Capture the cell that displays the provided text and extract its [X, Y] central coordinate. 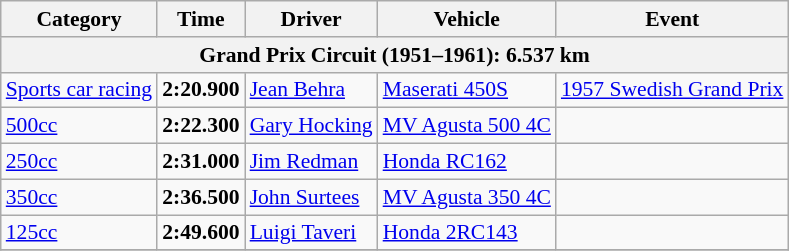
2:36.500 [200, 197]
Honda 2RC143 [467, 233]
Jim Redman [312, 162]
500cc [79, 126]
Vehicle [467, 19]
Sports car racing [79, 90]
Jean Behra [312, 90]
2:20.900 [200, 90]
John Surtees [312, 197]
2:31.000 [200, 162]
2:22.300 [200, 126]
Time [200, 19]
Grand Prix Circuit (1951–1961): 6.537 km [395, 55]
250cc [79, 162]
Gary Hocking [312, 126]
350cc [79, 197]
Maserati 450S [467, 90]
2:49.600 [200, 233]
Driver [312, 19]
Category [79, 19]
MV Agusta 500 4C [467, 126]
1957 Swedish Grand Prix [672, 90]
Luigi Taveri [312, 233]
Honda RC162 [467, 162]
MV Agusta 350 4C [467, 197]
125cc [79, 233]
Event [672, 19]
